Detect which cell encompasses the target text, then output its (X, Y) center coordinate. 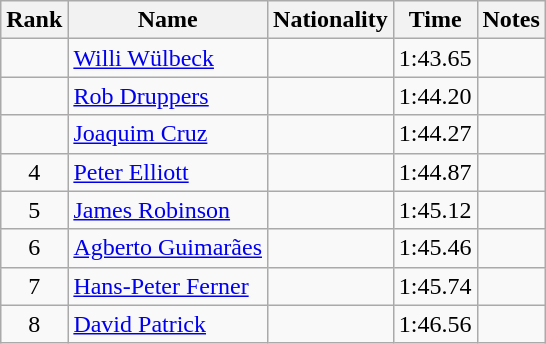
Willi Wülbeck (168, 58)
1:45.12 (435, 210)
Nationality (331, 20)
1:45.74 (435, 286)
David Patrick (168, 324)
Joaquim Cruz (168, 134)
Name (168, 20)
Time (435, 20)
6 (34, 248)
Notes (511, 20)
1:45.46 (435, 248)
Hans-Peter Ferner (168, 286)
Peter Elliott (168, 172)
1:43.65 (435, 58)
Rank (34, 20)
7 (34, 286)
James Robinson (168, 210)
8 (34, 324)
1:44.87 (435, 172)
1:44.27 (435, 134)
Agberto Guimarães (168, 248)
5 (34, 210)
4 (34, 172)
1:44.20 (435, 96)
1:46.56 (435, 324)
Rob Druppers (168, 96)
